From the cell containing the given text, extract its center point as [x, y] coordinate. 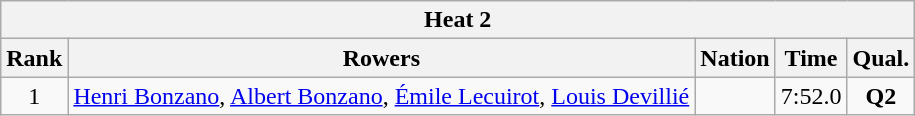
Nation [735, 58]
Heat 2 [458, 20]
Henri Bonzano, Albert Bonzano, Émile Lecuirot, Louis Devillié [382, 96]
Rowers [382, 58]
Q2 [881, 96]
Time [811, 58]
1 [34, 96]
Rank [34, 58]
Qual. [881, 58]
7:52.0 [811, 96]
